Pinpoint the cell where the given text exists, returning its [x, y] midpoint coordinate. 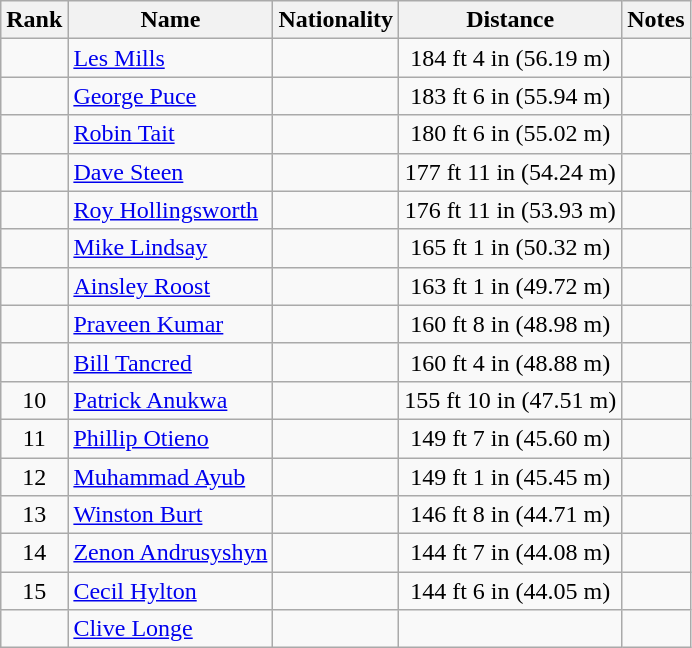
Roy Hollingsworth [170, 210]
176 ft 11 in (53.93 m) [510, 210]
155 ft 10 in (47.51 m) [510, 400]
149 ft 1 in (45.45 m) [510, 477]
184 ft 4 in (56.19 m) [510, 58]
Muhammad Ayub [170, 477]
Phillip Otieno [170, 438]
15 [34, 591]
165 ft 1 in (50.32 m) [510, 248]
146 ft 8 in (44.71 m) [510, 515]
160 ft 8 in (48.98 m) [510, 324]
13 [34, 515]
Bill Tancred [170, 362]
160 ft 4 in (48.88 m) [510, 362]
Name [170, 20]
Robin Tait [170, 134]
Nationality [336, 20]
Rank [34, 20]
180 ft 6 in (55.02 m) [510, 134]
163 ft 1 in (49.72 m) [510, 286]
Cecil Hylton [170, 591]
Mike Lindsay [170, 248]
14 [34, 553]
144 ft 7 in (44.08 m) [510, 553]
Les Mills [170, 58]
144 ft 6 in (44.05 m) [510, 591]
12 [34, 477]
149 ft 7 in (45.60 m) [510, 438]
Notes [656, 20]
Distance [510, 20]
George Puce [170, 96]
Zenon Andrusyshyn [170, 553]
Ainsley Roost [170, 286]
11 [34, 438]
Praveen Kumar [170, 324]
Clive Longe [170, 629]
Patrick Anukwa [170, 400]
Dave Steen [170, 172]
177 ft 11 in (54.24 m) [510, 172]
183 ft 6 in (55.94 m) [510, 96]
10 [34, 400]
Winston Burt [170, 515]
